Return the (x, y) coordinate for the center point of the cell that contains the specified text.  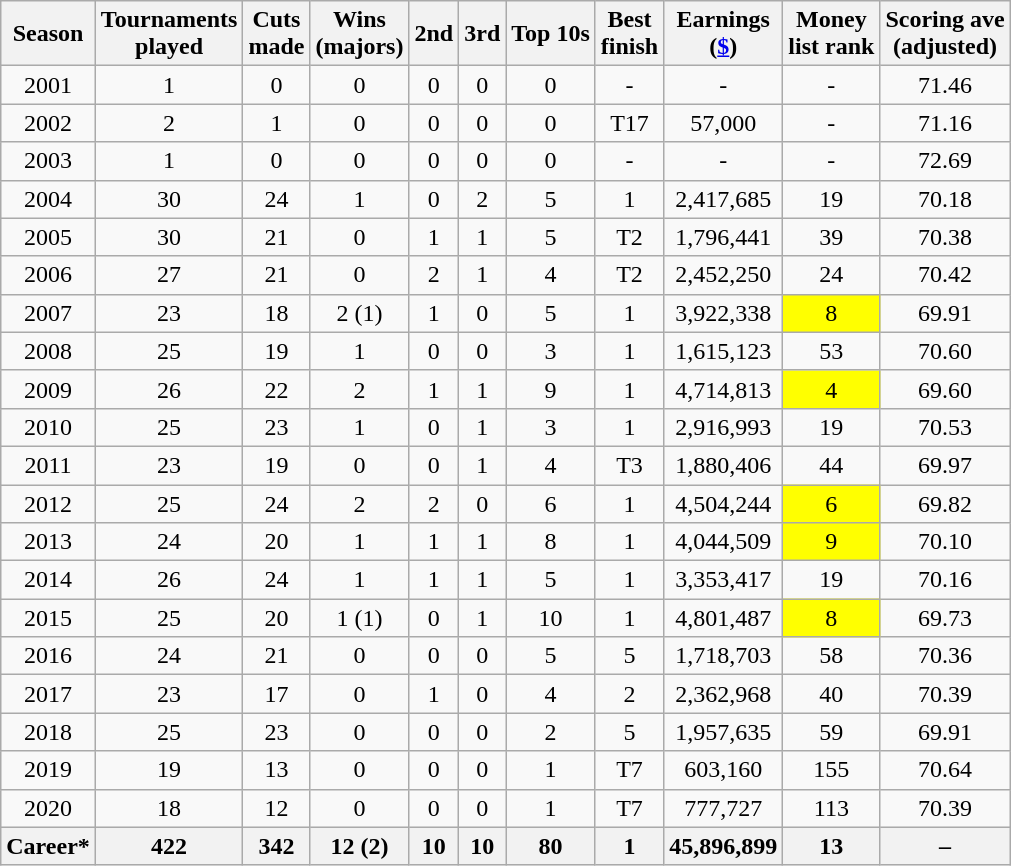
1 (1) (360, 618)
3,353,417 (724, 580)
12 (2) (360, 846)
80 (551, 846)
70.42 (945, 275)
Earnings($) (724, 34)
2016 (48, 656)
2013 (48, 542)
69.73 (945, 618)
40 (832, 694)
57,000 (724, 123)
70.36 (945, 656)
3rd (482, 34)
2012 (48, 503)
2008 (48, 351)
2004 (48, 199)
4,044,509 (724, 542)
70.18 (945, 199)
2,916,993 (724, 427)
72.69 (945, 161)
2011 (48, 465)
70.53 (945, 427)
4,714,813 (724, 389)
– (945, 846)
2015 (48, 618)
Money list rank (832, 34)
Tournaments played (169, 34)
71.46 (945, 85)
69.97 (945, 465)
71.16 (945, 123)
53 (832, 351)
342 (276, 846)
4,504,244 (724, 503)
1,880,406 (724, 465)
58 (832, 656)
70.64 (945, 770)
2005 (48, 237)
45,896,899 (724, 846)
2003 (48, 161)
Top 10s (551, 34)
1,718,703 (724, 656)
2,417,685 (724, 199)
777,727 (724, 808)
17 (276, 694)
Season (48, 34)
2,452,250 (724, 275)
2017 (48, 694)
3,922,338 (724, 313)
155 (832, 770)
70.10 (945, 542)
1,957,635 (724, 732)
T17 (629, 123)
1,615,123 (724, 351)
2019 (48, 770)
2020 (48, 808)
2010 (48, 427)
2018 (48, 732)
2009 (48, 389)
44 (832, 465)
1,796,441 (724, 237)
70.16 (945, 580)
Wins(majors) (360, 34)
Bestfinish (629, 34)
2014 (48, 580)
2007 (48, 313)
69.82 (945, 503)
2 (1) (360, 313)
603,160 (724, 770)
Cuts made (276, 34)
69.60 (945, 389)
2006 (48, 275)
59 (832, 732)
T3 (629, 465)
70.60 (945, 351)
Career* (48, 846)
2nd (434, 34)
22 (276, 389)
2002 (48, 123)
2,362,968 (724, 694)
39 (832, 237)
422 (169, 846)
4,801,487 (724, 618)
Scoring ave (adjusted) (945, 34)
27 (169, 275)
70.38 (945, 237)
2001 (48, 85)
113 (832, 808)
12 (276, 808)
